Determine the (X, Y) coordinate at the center of the cell enclosing the given text.  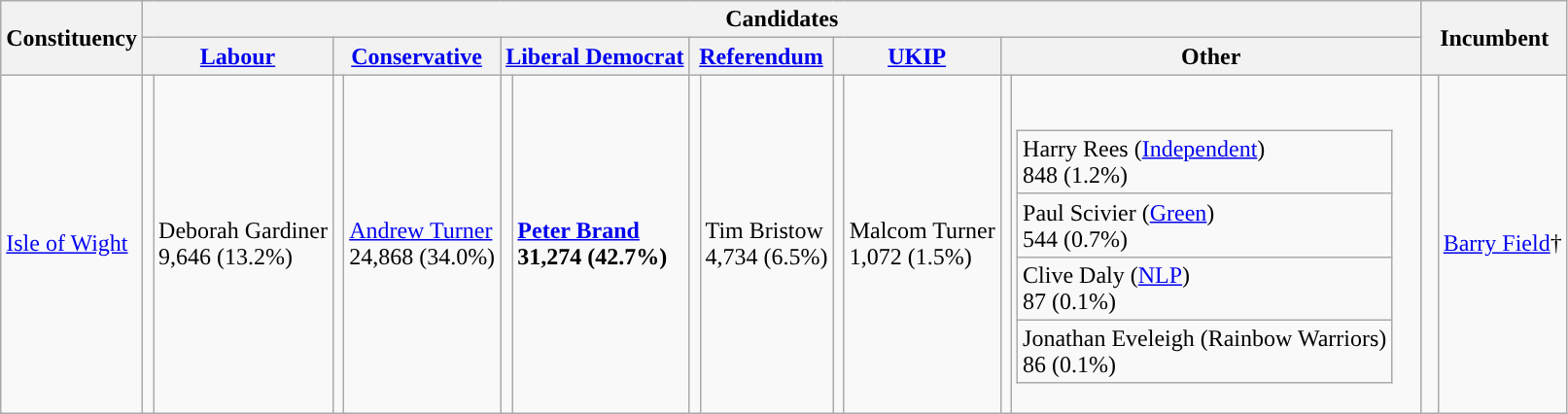
Candidates (782, 19)
Other (1211, 56)
UKIP (917, 56)
Andrew Turner24,868 (34.0%) (422, 244)
Isle of Wight (72, 244)
Harry Rees (Independent)848 (1.2%) Paul Scivier (Green)544 (0.7%) Clive Daly (NLP)87 (0.1%) Jonathan Eveleigh (Rainbow Warriors)86 (0.1%) (1216, 244)
Tim Bristow4,734 (6.5%) (766, 244)
Labour (237, 56)
Peter Brand31,274 (42.7%) (601, 244)
Liberal Democrat (595, 56)
Harry Rees (Independent)848 (1.2%) (1205, 161)
Malcom Turner1,072 (1.5%) (922, 244)
Constituency (72, 38)
Conservative (417, 56)
Incumbent (1494, 38)
Jonathan Eveleigh (Rainbow Warriors)86 (0.1%) (1205, 352)
Paul Scivier (Green)544 (0.7%) (1205, 225)
Barry Field† (1503, 244)
Clive Daly (NLP)87 (0.1%) (1205, 288)
Deborah Gardiner9,646 (13.2%) (243, 244)
Referendum (761, 56)
